Return the [X, Y] coordinate for the center point of the cell that contains the specified text.  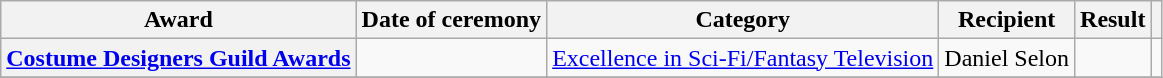
Award [178, 20]
Category [743, 20]
Costume Designers Guild Awards [178, 58]
Daniel Selon [1007, 58]
Excellence in Sci-Fi/Fantasy Television [743, 58]
Result [1113, 20]
Date of ceremony [452, 20]
Recipient [1007, 20]
